Search for the cell housing the specified text and yield its [x, y] center coordinate. 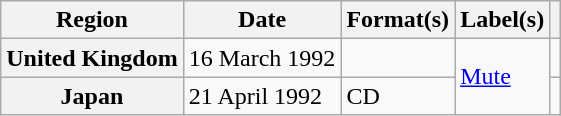
Mute [502, 77]
Japan [92, 96]
Region [92, 20]
16 March 1992 [262, 58]
Date [262, 20]
21 April 1992 [262, 96]
Format(s) [398, 20]
CD [398, 96]
United Kingdom [92, 58]
Label(s) [502, 20]
